Output the [x, y] coordinate of the center of the cell containing the given text.  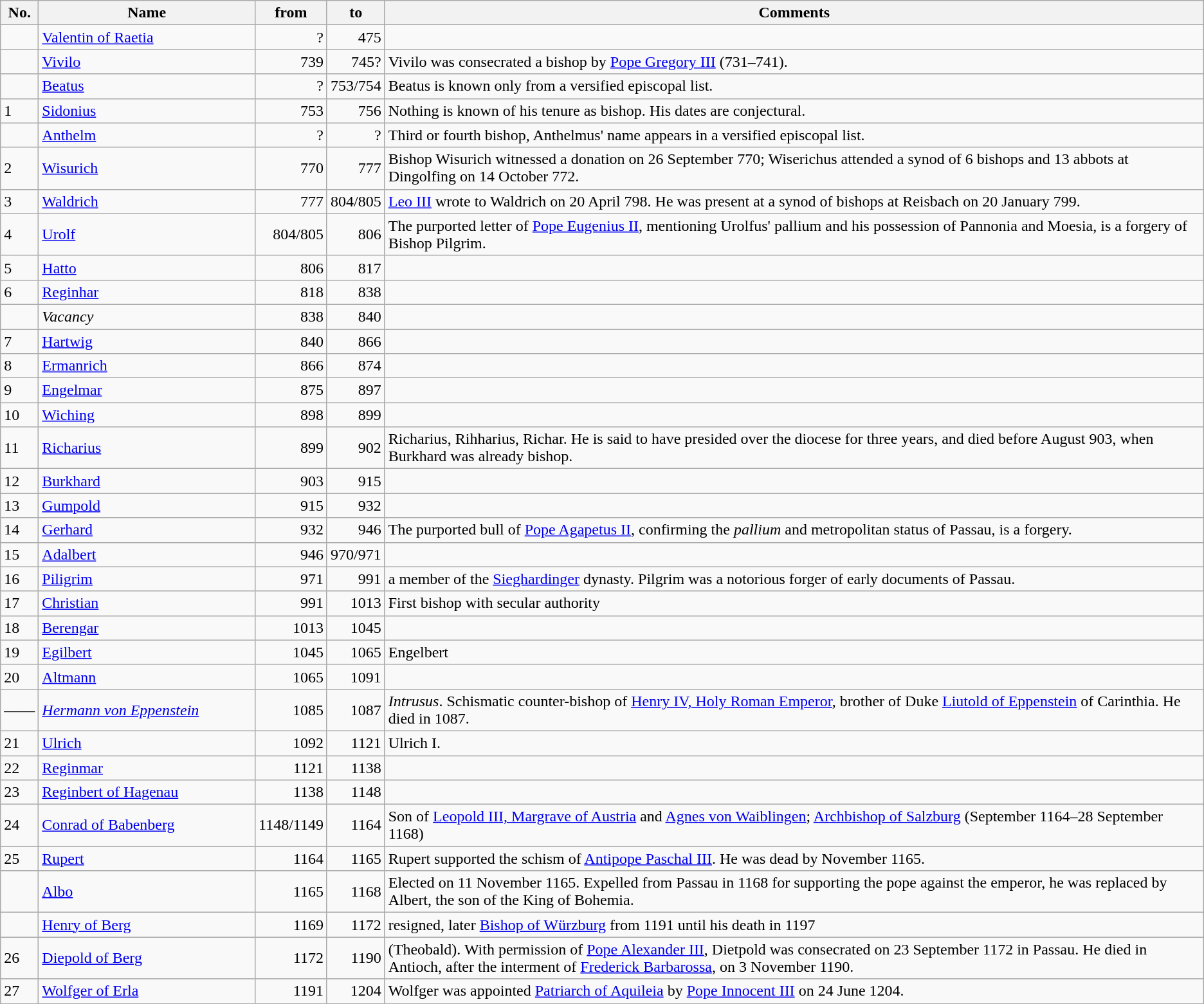
Wolfger was appointed Patriarch of Aquileia by Pope Innocent III on 24 June 1204. [794, 991]
Ulrich [147, 743]
Nothing is known of his tenure as bishop. His dates are conjectural. [794, 111]
2 [19, 169]
475 [356, 37]
874 [356, 366]
Gerhard [147, 530]
745? [356, 62]
Valentin of Raetia [147, 37]
902 [356, 448]
26 [19, 958]
770 [291, 169]
Hermann von Eppenstein [147, 710]
16 [19, 579]
Ulrich I. [794, 743]
Rupert [147, 859]
to [356, 13]
6 [19, 292]
Ermanrich [147, 366]
from [291, 13]
Hartwig [147, 342]
Vivilo was consecrated a bishop by Pope Gregory III (731–741). [794, 62]
1204 [356, 991]
Hatto [147, 268]
4 [19, 234]
Leo III wrote to Waldrich on 20 April 798. He was present at a synod of bishops at Reisbach on 20 January 799. [794, 201]
Conrad of Babenberg [147, 826]
No. [19, 13]
Engelmar [147, 390]
Comments [794, 13]
1190 [356, 958]
898 [291, 415]
Bishop Wisurich witnessed a donation on 26 September 770; Wiserichus attended a synod of 6 bishops and 13 abbots at Dingolfing on 14 October 772. [794, 169]
970/971 [356, 554]
Anthelm [147, 135]
Altmann [147, 677]
756 [356, 111]
753/754 [356, 86]
1169 [291, 925]
—— [19, 710]
The purported letter of Pope Eugenius II, mentioning Urolfus' pallium and his possession of Pannonia and Moesia, is a forgery of Bishop Pilgrim. [794, 234]
Richarius [147, 448]
Rupert supported the schism of Antipope Paschal III. He was dead by November 1165. [794, 859]
1091 [356, 677]
Albo [147, 891]
Wiching [147, 415]
897 [356, 390]
21 [19, 743]
11 [19, 448]
Reginbert of Hagenau [147, 792]
818 [291, 292]
22 [19, 767]
Reginmar [147, 767]
Gumpold [147, 506]
1092 [291, 743]
First bishop with secular authority [794, 603]
Wisurich [147, 169]
5 [19, 268]
Diepold of Berg [147, 958]
Waldrich [147, 201]
18 [19, 628]
8 [19, 366]
Sidonius [147, 111]
Christian [147, 603]
903 [291, 481]
24 [19, 826]
Henry of Berg [147, 925]
Burkhard [147, 481]
875 [291, 390]
resigned, later Bishop of Würzburg from 1191 until his death in 1197 [794, 925]
17 [19, 603]
15 [19, 554]
7 [19, 342]
27 [19, 991]
Berengar [147, 628]
Intrusus. Schismatic counter-bishop of Henry IV, Holy Roman Emperor, brother of Duke Liutold of Eppenstein of Carinthia. He died in 1087. [794, 710]
The purported bull of Pope Agapetus II, confirming the pallium and metropolitan status of Passau, is a forgery. [794, 530]
Son of Leopold III, Margrave of Austria and Agnes von Waiblingen; Archbishop of Salzburg (September 1164–28 September 1168) [794, 826]
Wolfger of Erla [147, 991]
a member of the Sieghardinger dynasty. Pilgrim was a notorious forger of early documents of Passau. [794, 579]
1085 [291, 710]
Egilbert [147, 652]
Reginhar [147, 292]
Name [147, 13]
739 [291, 62]
9 [19, 390]
Beatus [147, 86]
Beatus is known only from a versified episcopal list. [794, 86]
1148 [356, 792]
14 [19, 530]
13 [19, 506]
23 [19, 792]
12 [19, 481]
Engelbert [794, 652]
Piligrim [147, 579]
753 [291, 111]
971 [291, 579]
Urolf [147, 234]
20 [19, 677]
1191 [291, 991]
10 [19, 415]
Vivilo [147, 62]
3 [19, 201]
Vacancy [147, 316]
1 [19, 111]
Adalbert [147, 554]
25 [19, 859]
19 [19, 652]
817 [356, 268]
Third or fourth bishop, Anthelmus' name appears in a versified episcopal list. [794, 135]
1168 [356, 891]
1148/1149 [291, 826]
1087 [356, 710]
